Detect which cell encompasses the target text, then output its (X, Y) center coordinate. 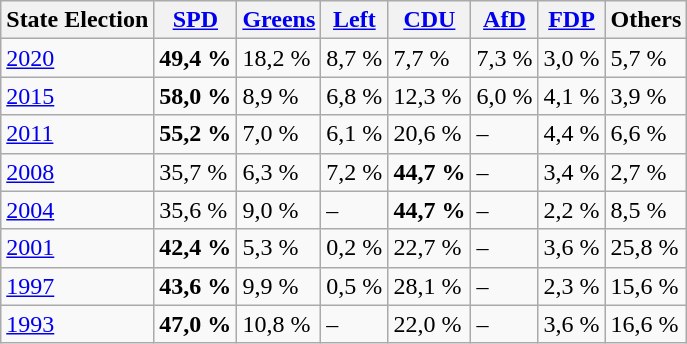
16,6 % (646, 324)
1993 (78, 324)
22,7 % (430, 248)
0,2 % (354, 248)
35,7 % (196, 172)
FDP (572, 20)
1997 (78, 286)
18,2 % (279, 58)
5,7 % (646, 58)
AfD (504, 20)
6,0 % (504, 96)
7,7 % (430, 58)
Others (646, 20)
2011 (78, 134)
State Election (78, 20)
5,3 % (279, 248)
2020 (78, 58)
4,1 % (572, 96)
28,1 % (430, 286)
3,0 % (572, 58)
2004 (78, 210)
8,7 % (354, 58)
9,9 % (279, 286)
7,3 % (504, 58)
2008 (78, 172)
8,5 % (646, 210)
8,9 % (279, 96)
20,6 % (430, 134)
35,6 % (196, 210)
12,3 % (430, 96)
43,6 % (196, 286)
2015 (78, 96)
6,8 % (354, 96)
9,0 % (279, 210)
2,7 % (646, 172)
2001 (78, 248)
4,4 % (572, 134)
6,3 % (279, 172)
2,2 % (572, 210)
6,6 % (646, 134)
55,2 % (196, 134)
0,5 % (354, 286)
Left (354, 20)
2,3 % (572, 286)
6,1 % (354, 134)
22,0 % (430, 324)
49,4 % (196, 58)
CDU (430, 20)
15,6 % (646, 286)
42,4 % (196, 248)
7,2 % (354, 172)
Greens (279, 20)
3,4 % (572, 172)
7,0 % (279, 134)
SPD (196, 20)
47,0 % (196, 324)
3,9 % (646, 96)
58,0 % (196, 96)
10,8 % (279, 324)
25,8 % (646, 248)
